For the text-containing cell, return its midpoint in (X, Y) coordinate format. 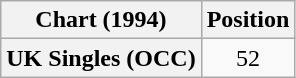
Position (248, 20)
Chart (1994) (101, 20)
UK Singles (OCC) (101, 58)
52 (248, 58)
